Capture the cell that displays the provided text and extract its [X, Y] central coordinate. 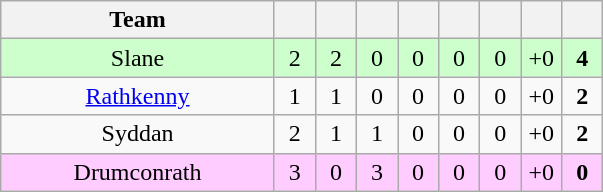
Slane [138, 58]
4 [582, 58]
Rathkenny [138, 96]
Syddan [138, 134]
Drumconrath [138, 172]
Team [138, 20]
